Identify which cell holds the provided text, then report its (x, y) central coordinate. 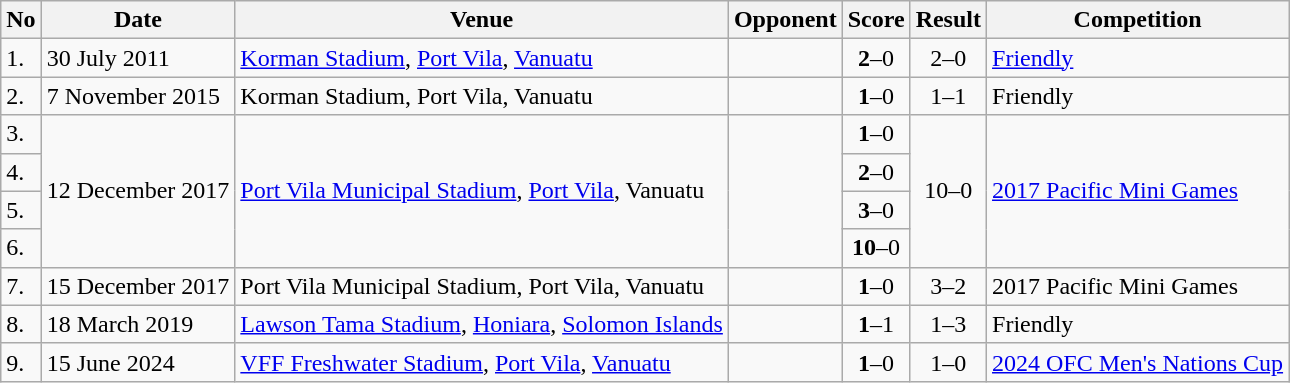
3–0 (876, 210)
7 November 2015 (138, 96)
VFF Freshwater Stadium, Port Vila, Vanuatu (482, 362)
6. (21, 248)
2. (21, 96)
Venue (482, 20)
Lawson Tama Stadium, Honiara, Solomon Islands (482, 324)
7. (21, 286)
No (21, 20)
9. (21, 362)
Score (876, 20)
5. (21, 210)
Opponent (785, 20)
Date (138, 20)
4. (21, 172)
3. (21, 134)
1–3 (948, 324)
8. (21, 324)
12 December 2017 (138, 191)
18 March 2019 (138, 324)
1. (21, 58)
15 December 2017 (138, 286)
Result (948, 20)
Competition (1138, 20)
2024 OFC Men's Nations Cup (1138, 362)
30 July 2011 (138, 58)
15 June 2024 (138, 362)
3–2 (948, 286)
